Output the (x, y) coordinate of the center of the cell containing the given text.  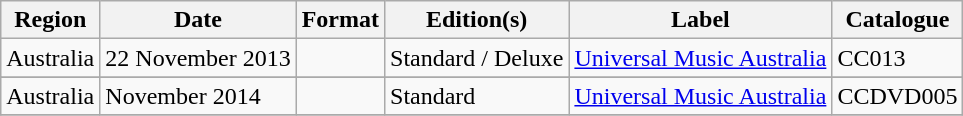
Format (340, 20)
Standard (477, 96)
CC013 (898, 58)
November 2014 (198, 96)
22 November 2013 (198, 58)
Date (198, 20)
Standard / Deluxe (477, 58)
Region (50, 20)
Label (700, 20)
CCDVD005 (898, 96)
Catalogue (898, 20)
Edition(s) (477, 20)
